Determine the (X, Y) coordinate at the center of the cell enclosing the given text.  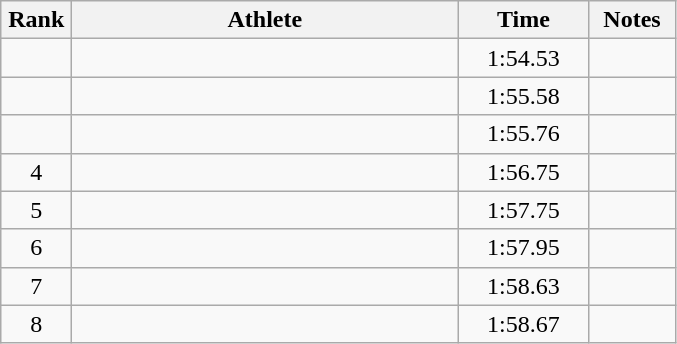
Time (524, 20)
7 (36, 286)
5 (36, 210)
1:55.58 (524, 96)
Rank (36, 20)
1:58.63 (524, 286)
4 (36, 172)
Athlete (265, 20)
1:57.95 (524, 248)
1:54.53 (524, 58)
1:56.75 (524, 172)
6 (36, 248)
1:58.67 (524, 324)
8 (36, 324)
1:57.75 (524, 210)
1:55.76 (524, 134)
Notes (632, 20)
